Output the (X, Y) coordinate of the center of the cell containing the given text.  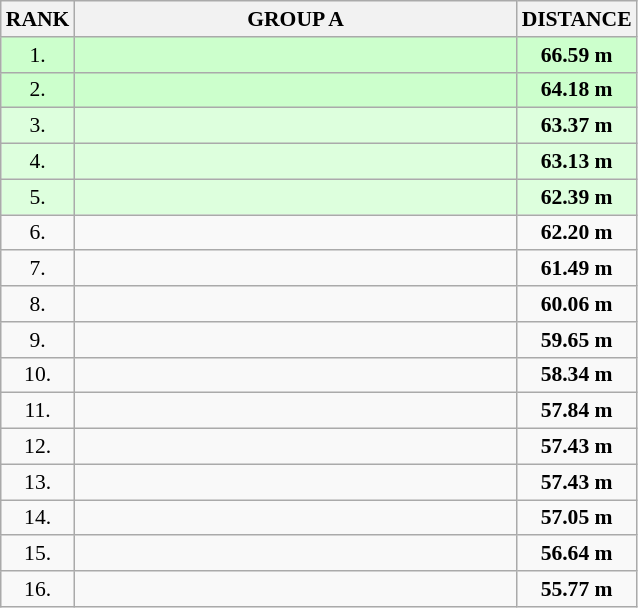
66.59 m (577, 55)
12. (38, 447)
8. (38, 304)
63.13 m (577, 162)
7. (38, 269)
5. (38, 197)
60.06 m (577, 304)
55.77 m (577, 589)
56.64 m (577, 554)
64.18 m (577, 90)
62.39 m (577, 197)
6. (38, 233)
57.05 m (577, 518)
1. (38, 55)
62.20 m (577, 233)
11. (38, 411)
2. (38, 90)
10. (38, 375)
63.37 m (577, 126)
61.49 m (577, 269)
57.84 m (577, 411)
9. (38, 340)
DISTANCE (577, 19)
16. (38, 589)
15. (38, 554)
14. (38, 518)
RANK (38, 19)
4. (38, 162)
13. (38, 482)
58.34 m (577, 375)
GROUP A (295, 19)
3. (38, 126)
59.65 m (577, 340)
